Scan for the cell matching the given text and deliver its [x, y] coordinate at center. 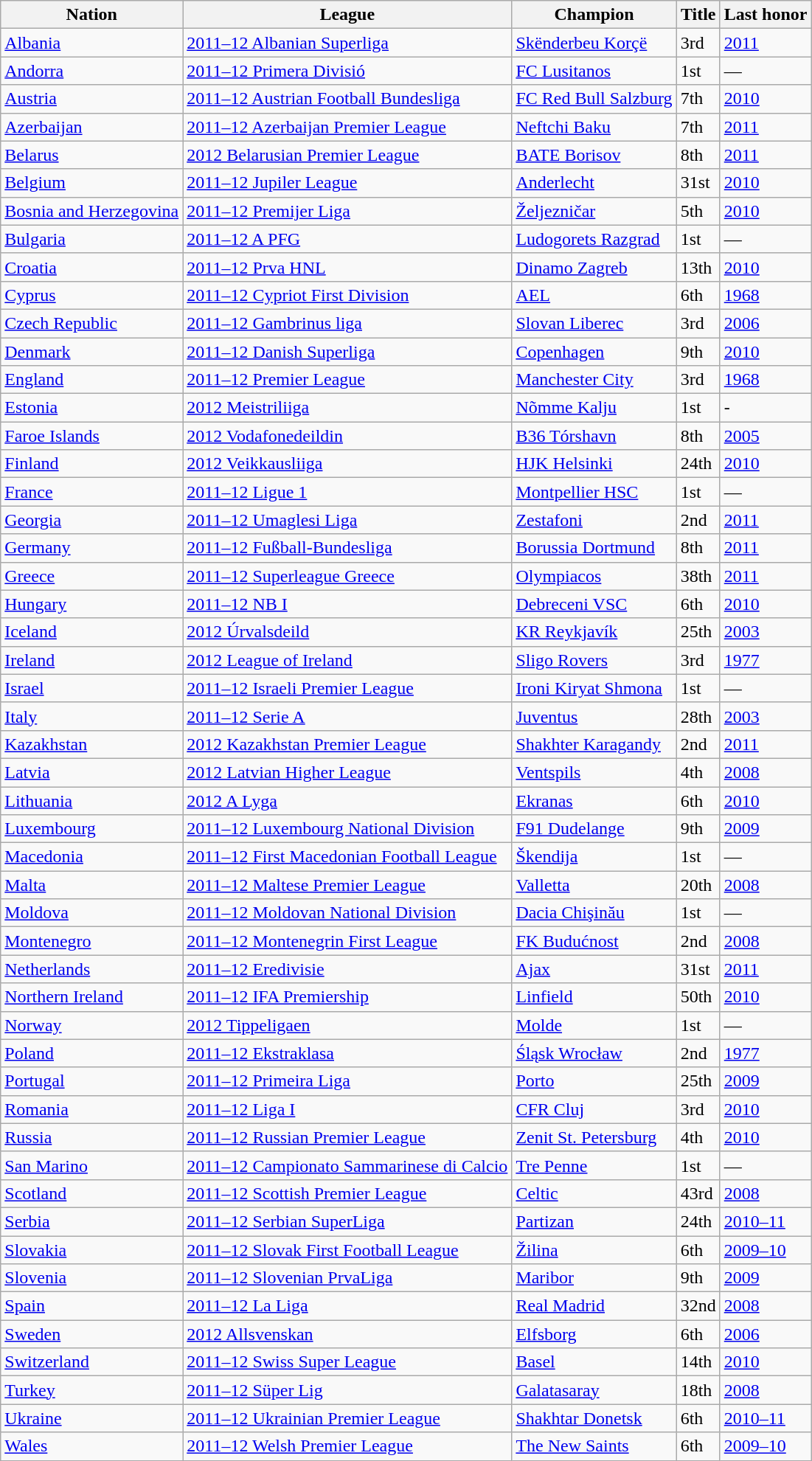
FK Budućnost [594, 941]
Real Madrid [594, 1306]
Estonia [91, 408]
Spain [91, 1306]
Borussia Dortmund [594, 548]
2011–12 Luxembourg National Division [347, 829]
Zenit St. Petersburg [594, 1137]
Galatasaray [594, 1390]
2011–12 Danish Superliga [347, 352]
England [91, 380]
Belarus [91, 155]
2011–12 Primera Divisió [347, 71]
F91 Dudelange [594, 829]
B36 Tórshavn [594, 436]
Skënderbeu Korçë [594, 43]
Albania [91, 43]
Poland [91, 1053]
2011–12 Liga I [347, 1109]
Zestafoni [594, 520]
Elfsborg [594, 1334]
Serbia [91, 1221]
Ironi Kiryat Shmona [594, 688]
Malta [91, 885]
Portugal [91, 1081]
Porto [594, 1081]
Bosnia and Herzegovina [91, 211]
Kazakhstan [91, 744]
Śląsk Wrocław [594, 1053]
2011–12 Prva HNL [347, 267]
Hungary [91, 604]
Sligo Rovers [594, 660]
Molde [594, 1025]
France [91, 492]
Finland [91, 464]
AEL [594, 295]
2011–12 Superleague Greece [347, 576]
2012 Allsvenskan [347, 1334]
Wales [91, 1446]
Basel [594, 1362]
2011–12 Welsh Premier League [347, 1446]
Denmark [91, 352]
2012 Meistriliiga [347, 408]
18th [698, 1390]
Russia [91, 1137]
13th [698, 267]
Turkey [91, 1390]
FC Lusitanos [594, 71]
2011–12 Eredivisie [347, 969]
Georgia [91, 520]
2005 [766, 436]
2012 Vodafonedeildin [347, 436]
Lithuania [91, 800]
Debreceni VSC [594, 604]
2012 League of Ireland [347, 660]
Montpellier HSC [594, 492]
Manchester City [594, 380]
50th [698, 997]
2011–12 IFA Premiership [347, 997]
Andorra [91, 71]
Copenhagen [594, 352]
2011–12 Süper Lig [347, 1390]
2011–12 Austrian Football Bundesliga [347, 99]
Sweden [91, 1334]
20th [698, 885]
2011–12 Jupiler League [347, 183]
Montenegro [91, 941]
2011–12 Primeira Liga [347, 1081]
2011–12 Premijer Liga [347, 211]
HJK Helsinki [594, 464]
2011–12 Ligue 1 [347, 492]
2011–12 Maltese Premier League [347, 885]
Ludogorets Razgrad [594, 239]
Slovakia [91, 1250]
2011–12 Gambrinus liga [347, 323]
5th [698, 211]
2011–12 A PFG [347, 239]
Škendija [594, 857]
2011–12 Azerbaijan Premier League [347, 127]
Champion [594, 15]
2011–12 Albanian Superliga [347, 43]
Dinamo Zagreb [594, 267]
Norway [91, 1025]
Macedonia [91, 857]
Žilina [594, 1250]
2011–12 Russian Premier League [347, 1137]
Germany [91, 548]
2011–12 Montenegrin First League [347, 941]
Belgium [91, 183]
Title [698, 15]
Ventspils [594, 772]
43rd [698, 1193]
Ireland [91, 660]
San Marino [91, 1165]
Czech Republic [91, 323]
Scotland [91, 1193]
2011–12 Moldovan National Division [347, 913]
Shakhtar Donetsk [594, 1418]
Ukraine [91, 1418]
2011–12 Cypriot First Division [347, 295]
Shakhter Karagandy [594, 744]
38th [698, 576]
Last honor [766, 15]
Northern Ireland [91, 997]
Croatia [91, 267]
2011–12 Umaglesi Liga [347, 520]
Moldova [91, 913]
Cyprus [91, 295]
2012 A Lyga [347, 800]
2012 Tippeligaen [347, 1025]
League [347, 15]
2011–12 La Liga [347, 1306]
2011–12 Slovenian PrvaLiga [347, 1278]
Neftchi Baku [594, 127]
CFR Cluj [594, 1109]
2012 Úrvalsdeild [347, 632]
Dacia Chişinău [594, 913]
Nation [91, 15]
2011–12 Ukrainian Premier League [347, 1418]
2012 Kazakhstan Premier League [347, 744]
2011–12 Fußball-Bundesliga [347, 548]
FC Red Bull Salzburg [594, 99]
KR Reykjavík [594, 632]
Valletta [594, 885]
2011–12 Scottish Premier League [347, 1193]
2012 Latvian Higher League [347, 772]
Faroe Islands [91, 436]
Luxembourg [91, 829]
Olympiacos [594, 576]
2012 Belarusian Premier League [347, 155]
2011–12 Israeli Premier League [347, 688]
Switzerland [91, 1362]
28th [698, 716]
2011–12 Serbian SuperLiga [347, 1221]
Netherlands [91, 969]
Partizan [594, 1221]
2011–12 Swiss Super League [347, 1362]
32nd [698, 1306]
Latvia [91, 772]
Tre Penne [594, 1165]
2011–12 Ekstraklasa [347, 1053]
Romania [91, 1109]
BATE Borisov [594, 155]
2011–12 Premier League [347, 380]
Anderlecht [594, 183]
2011–12 NB I [347, 604]
Ajax [594, 969]
Slovan Liberec [594, 323]
Linfield [594, 997]
Greece [91, 576]
Ekranas [594, 800]
2011–12 Serie A [347, 716]
The New Saints [594, 1446]
Azerbaijan [91, 127]
Israel [91, 688]
- [766, 408]
Željezničar [594, 211]
2011–12 Campionato Sammarinese di Calcio [347, 1165]
2011–12 Slovak First Football League [347, 1250]
Italy [91, 716]
2012 Veikkausliiga [347, 464]
Celtic [594, 1193]
Bulgaria [91, 239]
Nõmme Kalju [594, 408]
2011–12 First Macedonian Football League [347, 857]
Slovenia [91, 1278]
Juventus [594, 716]
Austria [91, 99]
Iceland [91, 632]
Maribor [594, 1278]
14th [698, 1362]
